From the cell containing the given text, extract its center point as [x, y] coordinate. 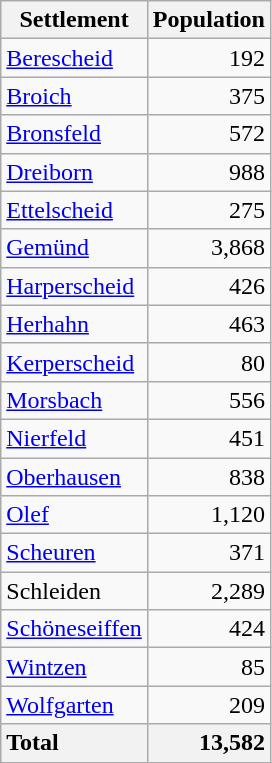
Population [208, 20]
Wintzen [74, 667]
Herhahn [74, 324]
Schleiden [74, 591]
838 [208, 477]
375 [208, 96]
463 [208, 324]
Nierfeld [74, 438]
3,868 [208, 248]
Dreiborn [74, 172]
Bronsfeld [74, 134]
13,582 [208, 743]
Settlement [74, 20]
1,120 [208, 515]
209 [208, 705]
Ettelscheid [74, 210]
988 [208, 172]
Schöneseiffen [74, 629]
424 [208, 629]
275 [208, 210]
Morsbach [74, 400]
Berescheid [74, 58]
Gemünd [74, 248]
Harperscheid [74, 286]
Oberhausen [74, 477]
451 [208, 438]
Scheuren [74, 553]
Olef [74, 515]
Wolfgarten [74, 705]
2,289 [208, 591]
Total [74, 743]
Kerperscheid [74, 362]
80 [208, 362]
Broich [74, 96]
371 [208, 553]
572 [208, 134]
85 [208, 667]
556 [208, 400]
426 [208, 286]
192 [208, 58]
